Scan for the cell matching the given text and deliver its [x, y] coordinate at center. 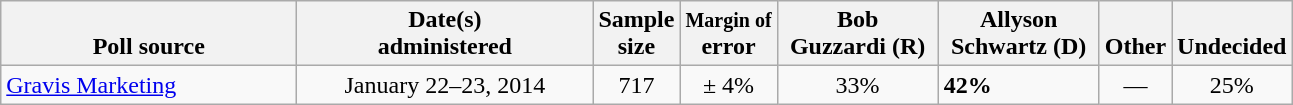
Other [1135, 34]
Undecided [1232, 34]
Samplesize [636, 34]
January 22–23, 2014 [445, 85]
Margin oferror [728, 34]
25% [1232, 85]
717 [636, 85]
AllysonSchwartz (D) [1018, 34]
— [1135, 85]
Gravis Marketing [149, 85]
BobGuzzardi (R) [858, 34]
± 4% [728, 85]
Date(s)administered [445, 34]
42% [1018, 85]
Poll source [149, 34]
33% [858, 85]
